Output the [x, y] coordinate of the center of the cell containing the given text.  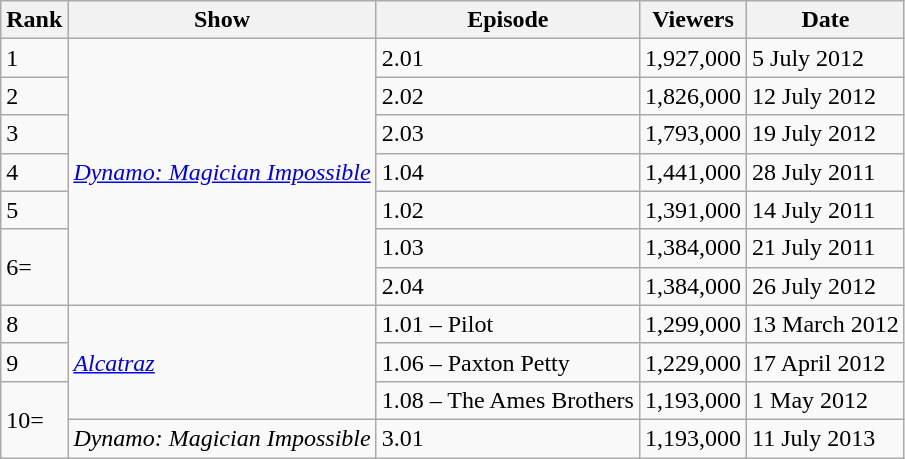
1.03 [508, 248]
1 [34, 58]
1,229,000 [692, 362]
1.08 – The Ames Brothers [508, 400]
13 March 2012 [826, 324]
3.01 [508, 438]
1.01 – Pilot [508, 324]
1,793,000 [692, 134]
1,391,000 [692, 210]
5 [34, 210]
11 July 2013 [826, 438]
1,299,000 [692, 324]
2.02 [508, 96]
1.06 – Paxton Petty [508, 362]
17 April 2012 [826, 362]
19 July 2012 [826, 134]
9 [34, 362]
1,826,000 [692, 96]
2 [34, 96]
5 July 2012 [826, 58]
1,441,000 [692, 172]
3 [34, 134]
1.02 [508, 210]
1,927,000 [692, 58]
12 July 2012 [826, 96]
Alcatraz [222, 362]
21 July 2011 [826, 248]
2.03 [508, 134]
Show [222, 20]
26 July 2012 [826, 286]
2.04 [508, 286]
Date [826, 20]
Episode [508, 20]
2.01 [508, 58]
4 [34, 172]
6= [34, 267]
Rank [34, 20]
Viewers [692, 20]
28 July 2011 [826, 172]
1.04 [508, 172]
10= [34, 419]
8 [34, 324]
14 July 2011 [826, 210]
1 May 2012 [826, 400]
